Identify which cell holds the provided text, then report its (X, Y) central coordinate. 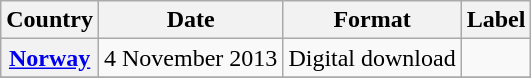
Label (496, 20)
Country (50, 20)
Format (372, 20)
Norway (50, 58)
Digital download (372, 58)
Date (190, 20)
4 November 2013 (190, 58)
